Extract the [x, y] coordinate from the center of the cell holding the provided text.  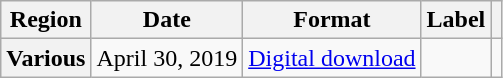
Region [46, 20]
Label [456, 20]
Format [332, 20]
Date [167, 20]
Digital download [332, 58]
April 30, 2019 [167, 58]
Various [46, 58]
